Search for the cell housing the specified text and yield its [x, y] center coordinate. 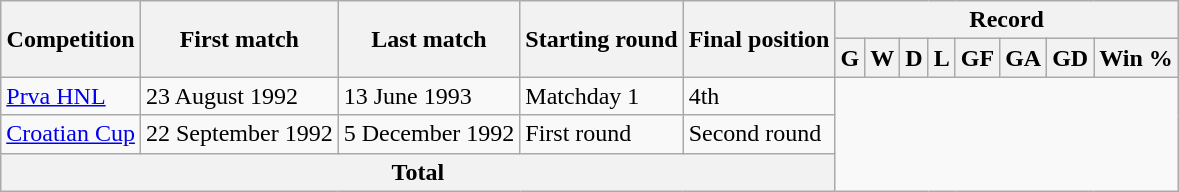
Second round [759, 134]
13 June 1993 [429, 96]
Prva HNL [71, 96]
23 August 1992 [239, 96]
Win % [1136, 58]
First match [239, 39]
GD [1070, 58]
W [882, 58]
Final position [759, 39]
L [942, 58]
Last match [429, 39]
GA [1024, 58]
5 December 1992 [429, 134]
GF [977, 58]
4th [759, 96]
D [914, 58]
Record [1006, 20]
Starting round [602, 39]
Total [418, 172]
22 September 1992 [239, 134]
First round [602, 134]
Croatian Cup [71, 134]
Matchday 1 [602, 96]
Competition [71, 39]
G [850, 58]
